Extract the [x, y] coordinate from the center of the cell holding the provided text.  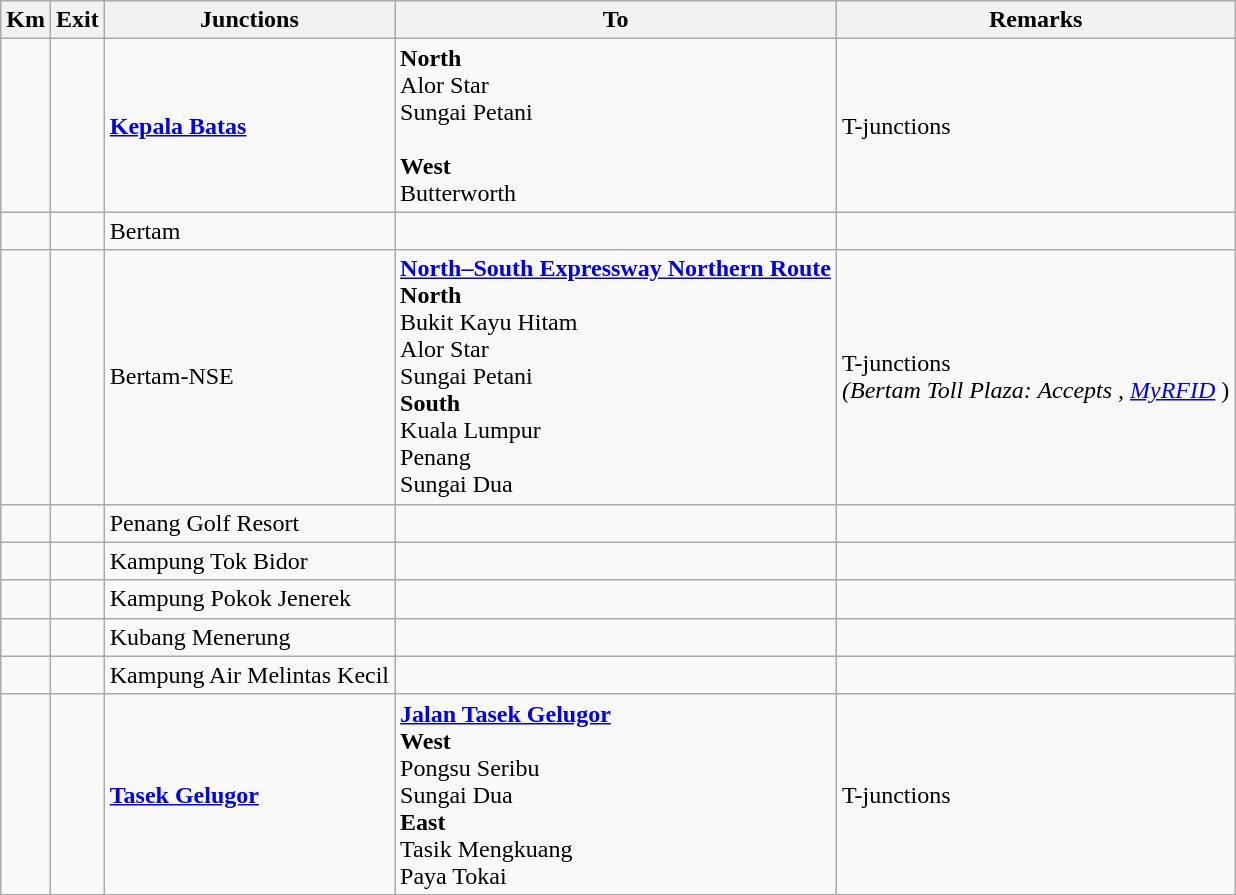
To [616, 20]
Kampung Air Melintas Kecil [249, 675]
Penang Golf Resort [249, 523]
North Alor Star Sungai Petani West Butterworth [616, 126]
Kubang Menerung [249, 637]
Jalan Tasek GelugorWestPongsu SeribuSungai DuaEastTasik MengkuangPaya Tokai [616, 794]
Exit [77, 20]
Remarks [1036, 20]
Kampung Tok Bidor [249, 561]
Tasek Gelugor [249, 794]
North–South Expressway Northern RouteNorthBukit Kayu HitamAlor StarSungai PetaniSouthKuala LumpurPenangSungai Dua [616, 377]
Bertam-NSE [249, 377]
Kampung Pokok Jenerek [249, 599]
Bertam [249, 231]
Junctions [249, 20]
Km [26, 20]
T-junctions(Bertam Toll Plaza: Accepts , MyRFID ) [1036, 377]
Kepala Batas [249, 126]
